Capture the cell that displays the provided text and extract its [X, Y] central coordinate. 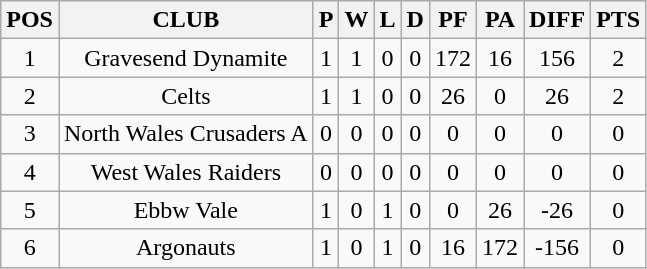
6 [30, 248]
W [356, 20]
P [326, 20]
Argonauts [186, 248]
3 [30, 134]
PF [452, 20]
Celts [186, 96]
-156 [558, 248]
Gravesend Dynamite [186, 58]
4 [30, 172]
CLUB [186, 20]
-26 [558, 210]
PTS [618, 20]
North Wales Crusaders A [186, 134]
DIFF [558, 20]
L [388, 20]
D [415, 20]
PA [500, 20]
156 [558, 58]
West Wales Raiders [186, 172]
POS [30, 20]
Ebbw Vale [186, 210]
5 [30, 210]
